Extract the (X, Y) coordinate from the center of the cell holding the provided text.  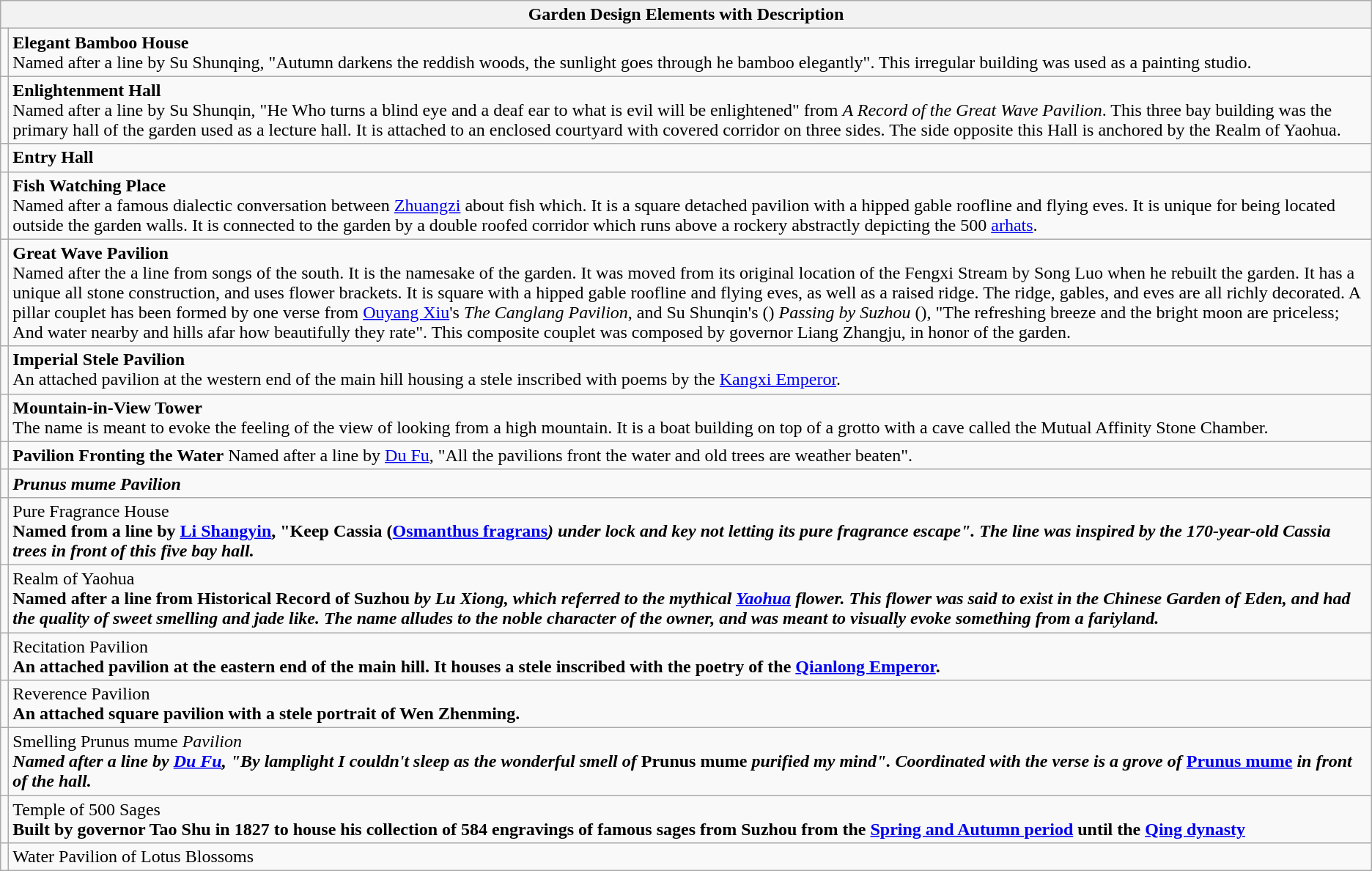
Pavilion Fronting the Water Named after a line by Du Fu, "All the pavilions front the water and old trees are weather beaten". (690, 455)
Prunus mume Pavilion (690, 483)
Imperial Stele PavilionAn attached pavilion at the western end of the main hill housing a stele inscribed with poems by the Kangxi Emperor. (690, 370)
Reverence PavilionAn attached square pavilion with a stele portrait of Wen Zhenming. (690, 704)
Entry Hall (690, 158)
Recitation PavilionAn attached pavilion at the eastern end of the main hill. It houses a stele inscribed with the poetry of the Qianlong Emperor. (690, 655)
Water Pavilion of Lotus Blossoms (690, 857)
Garden Design Elements with Description (686, 15)
